Capture the cell that displays the provided text and extract its (x, y) central coordinate. 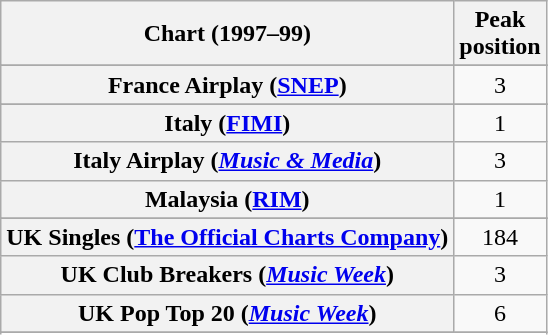
France Airplay (SNEP) (228, 85)
UK Club Breakers (Music Week) (228, 275)
Chart (1997–99) (228, 34)
Italy Airplay (Music & Media) (228, 161)
184 (500, 237)
6 (500, 313)
UK Singles (The Official Charts Company) (228, 237)
Peakposition (500, 34)
UK Pop Top 20 (Music Week) (228, 313)
Italy (FIMI) (228, 123)
Malaysia (RIM) (228, 199)
